Locate the cell with the specified text and output its [x, y] center coordinate. 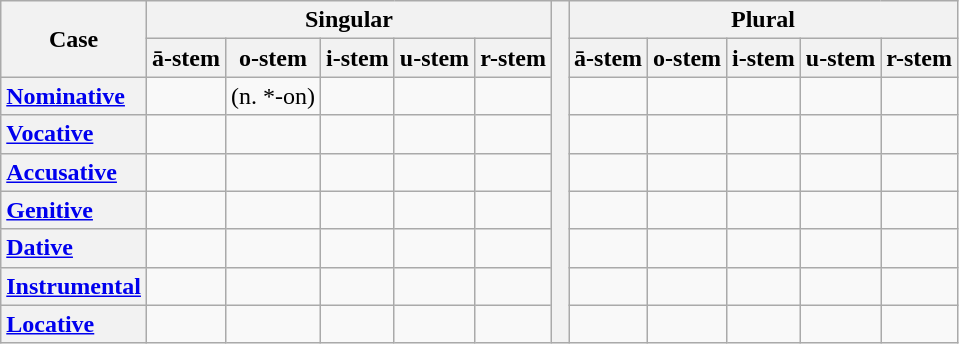
Genitive [74, 210]
Dative [74, 248]
Nominative [74, 96]
Plural [764, 20]
(n. *-on) [274, 96]
Instrumental [74, 286]
Case [74, 39]
Vocative [74, 134]
Accusative [74, 172]
Locative [74, 324]
Singular [348, 20]
